Output the (X, Y) coordinate of the center of the cell containing the given text.  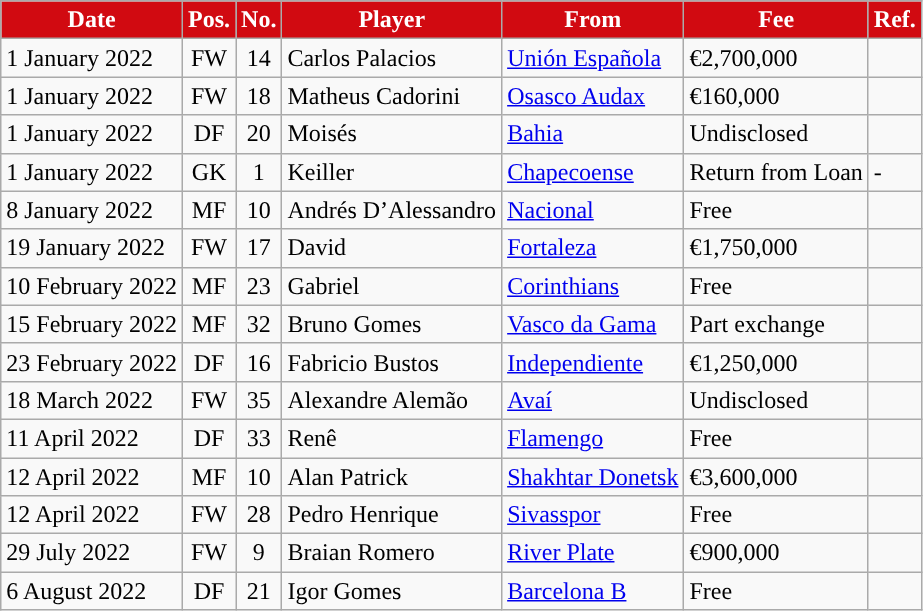
Bruno Gomes (392, 324)
River Plate (593, 553)
Alan Patrick (392, 477)
Bahia (593, 134)
Part exchange (776, 324)
14 (259, 58)
11 April 2022 (92, 438)
Pos. (208, 20)
From (593, 20)
29 July 2022 (92, 553)
Renê (392, 438)
GK (208, 172)
€3,600,000 (776, 477)
Igor Gomes (392, 591)
Alexandre Alemão (392, 400)
Ref. (894, 20)
- (894, 172)
33 (259, 438)
15 February 2022 (92, 324)
Andrés D’Alessandro (392, 210)
Date (92, 20)
€1,750,000 (776, 248)
Avaí (593, 400)
David (392, 248)
19 January 2022 (92, 248)
Nacional (593, 210)
Fabricio Bustos (392, 362)
Carlos Palacios (392, 58)
1 (259, 172)
Corinthians (593, 286)
Shakhtar Donetsk (593, 477)
Vasco da Gama (593, 324)
Chapecoense (593, 172)
9 (259, 553)
Gabriel (392, 286)
Matheus Cadorini (392, 96)
€1,250,000 (776, 362)
Fee (776, 20)
Braian Romero (392, 553)
6 August 2022 (92, 591)
8 January 2022 (92, 210)
10 February 2022 (92, 286)
Independiente (593, 362)
32 (259, 324)
€900,000 (776, 553)
Keiller (392, 172)
Return from Loan (776, 172)
Fortaleza (593, 248)
18 (259, 96)
€160,000 (776, 96)
Pedro Henrique (392, 515)
Player (392, 20)
28 (259, 515)
Moisés (392, 134)
23 February 2022 (92, 362)
Barcelona B (593, 591)
Unión Española (593, 58)
€2,700,000 (776, 58)
20 (259, 134)
18 March 2022 (92, 400)
23 (259, 286)
17 (259, 248)
No. (259, 20)
Sivasspor (593, 515)
Flamengo (593, 438)
35 (259, 400)
Osasco Audax (593, 96)
21 (259, 591)
16 (259, 362)
